Scan for the cell matching the given text and deliver its (X, Y) coordinate at center. 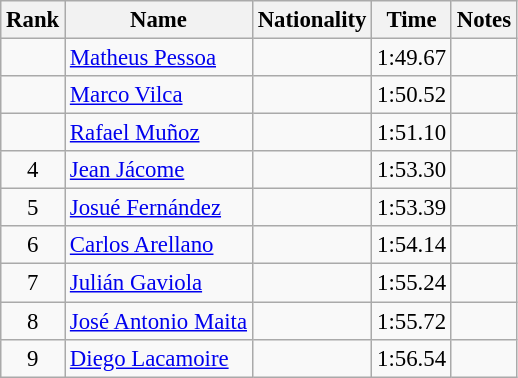
José Antonio Maita (159, 321)
Josué Fernández (159, 208)
9 (33, 358)
5 (33, 208)
1:49.67 (412, 58)
Carlos Arellano (159, 245)
Rank (33, 20)
7 (33, 283)
Notes (484, 20)
1:54.14 (412, 245)
Matheus Pessoa (159, 58)
6 (33, 245)
1:53.39 (412, 208)
Jean Jácome (159, 170)
1:56.54 (412, 358)
Rafael Muñoz (159, 133)
8 (33, 321)
4 (33, 170)
1:55.24 (412, 283)
Diego Lacamoire (159, 358)
Julián Gaviola (159, 283)
Name (159, 20)
Marco Vilca (159, 95)
1:53.30 (412, 170)
Nationality (312, 20)
Time (412, 20)
1:55.72 (412, 321)
1:50.52 (412, 95)
1:51.10 (412, 133)
